Pinpoint the cell where the given text exists, returning its (X, Y) midpoint coordinate. 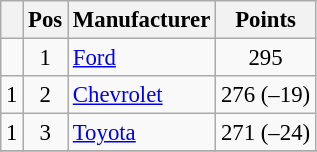
Pos (46, 20)
276 (–19) (266, 95)
Ford (142, 58)
Toyota (142, 133)
Chevrolet (142, 95)
271 (–24) (266, 133)
2 (46, 95)
295 (266, 58)
Manufacturer (142, 20)
3 (46, 133)
Points (266, 20)
